Output the [X, Y] coordinate of the center of the cell containing the given text.  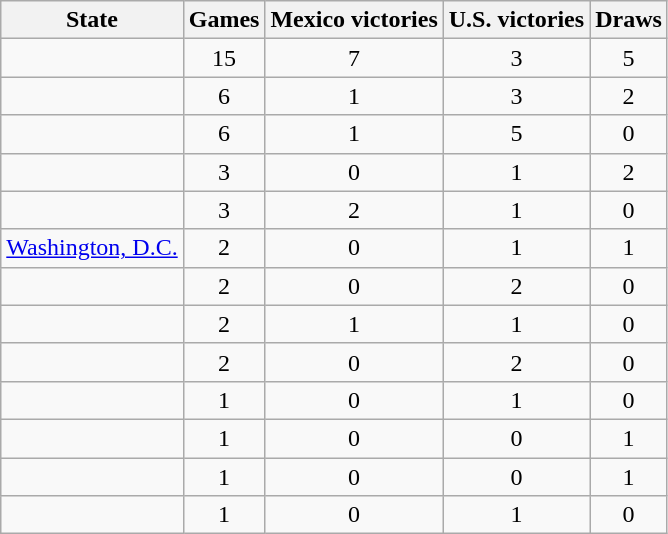
State [92, 20]
Games [224, 20]
Mexico victories [354, 20]
Washington, D.C. [92, 248]
7 [354, 58]
Draws [629, 20]
U.S. victories [516, 20]
15 [224, 58]
